Scan for the cell matching the given text and deliver its (x, y) coordinate at center. 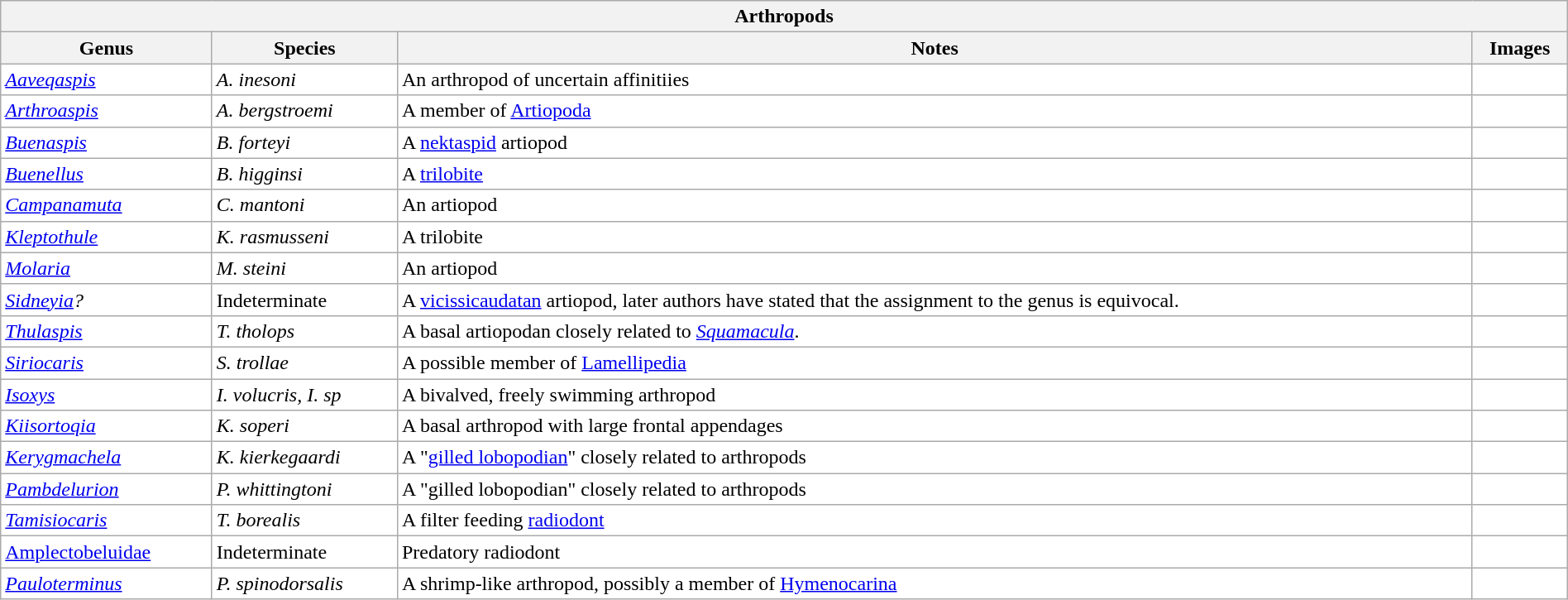
A basal artiopodan closely related to Squamacula. (935, 331)
K. soperi (304, 426)
Kiisortoqia (107, 426)
K. rasmusseni (304, 237)
A vicissicaudatan artiopod, later authors have stated that the assignment to the genus is equivocal. (935, 300)
A. bergstroemi (304, 111)
T. tholops (304, 331)
An arthropod of uncertain affinitiies (935, 79)
C. mantoni (304, 205)
Thulaspis (107, 331)
A shrimp-like arthropod, possibly a member of Hymenocarina (935, 583)
Molaria (107, 268)
B. higginsi (304, 174)
S. trollae (304, 362)
Kleptothule (107, 237)
P. whittingtoni (304, 489)
Predatory radiodont (935, 552)
Images (1520, 48)
A member of Artiopoda (935, 111)
Amplectobeluidae (107, 552)
Notes (935, 48)
Sidneyia? (107, 300)
I. volucris, I. sp (304, 395)
A basal arthropod with large frontal appendages (935, 426)
K. kierkegaardi (304, 458)
B. forteyi (304, 142)
T. borealis (304, 521)
P. spinodorsalis (304, 583)
Buenaspis (107, 142)
A nektaspid artiopod (935, 142)
Buenellus (107, 174)
A bivalved, freely swimming arthropod (935, 395)
Pambdelurion (107, 489)
Arthropods (784, 17)
Kerygmachela (107, 458)
Genus (107, 48)
Aaveqaspis (107, 79)
Arthroaspis (107, 111)
A. inesoni (304, 79)
A filter feeding radiodont (935, 521)
Siriocaris (107, 362)
Tamisiocaris (107, 521)
Isoxys (107, 395)
Pauloterminus (107, 583)
A possible member of Lamellipedia (935, 362)
Species (304, 48)
M. steini (304, 268)
Campanamuta (107, 205)
